Capture the cell that displays the provided text and extract its [x, y] central coordinate. 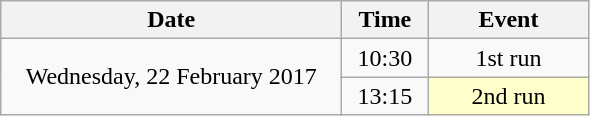
Date [172, 20]
10:30 [385, 58]
13:15 [385, 96]
Time [385, 20]
1st run [508, 58]
2nd run [508, 96]
Wednesday, 22 February 2017 [172, 77]
Event [508, 20]
